Locate the cell with the specified text and output its (X, Y) center coordinate. 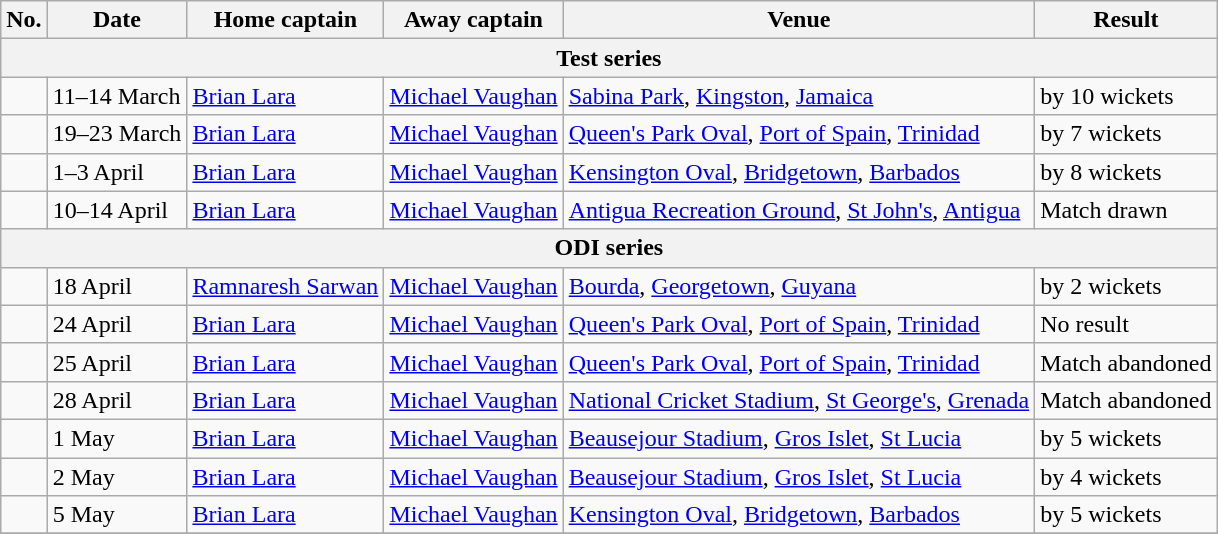
Venue (799, 20)
25 April (117, 362)
Antigua Recreation Ground, St John's, Antigua (799, 210)
by 4 wickets (1126, 477)
by 2 wickets (1126, 286)
Home captain (286, 20)
18 April (117, 286)
Sabina Park, Kingston, Jamaica (799, 96)
by 10 wickets (1126, 96)
5 May (117, 515)
24 April (117, 324)
Match drawn (1126, 210)
Result (1126, 20)
ODI series (609, 248)
2 May (117, 477)
by 8 wickets (1126, 172)
No. (24, 20)
1–3 April (117, 172)
28 April (117, 400)
10–14 April (117, 210)
11–14 March (117, 96)
National Cricket Stadium, St George's, Grenada (799, 400)
Date (117, 20)
Away captain (474, 20)
by 7 wickets (1126, 134)
1 May (117, 438)
No result (1126, 324)
Ramnaresh Sarwan (286, 286)
Bourda, Georgetown, Guyana (799, 286)
19–23 March (117, 134)
Test series (609, 58)
